Find where the given text appears and provide that cell's center as [X, Y] coordinate. 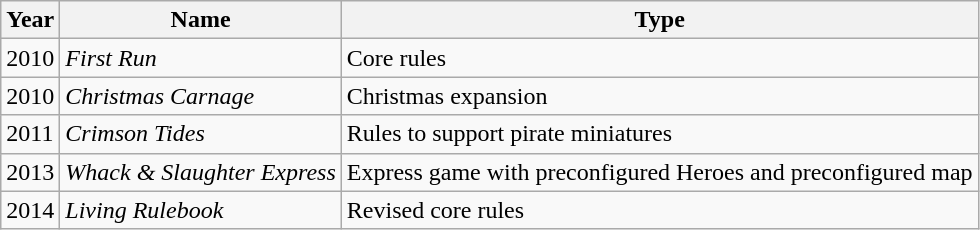
First Run [200, 58]
Whack & Slaughter Express [200, 172]
Christmas Carnage [200, 96]
Crimson Tides [200, 134]
Express game with preconfigured Heroes and preconfigured map [660, 172]
Revised core rules [660, 210]
Year [30, 20]
Rules to support pirate miniatures [660, 134]
Living Rulebook [200, 210]
Name [200, 20]
2014 [30, 210]
Type [660, 20]
Christmas expansion [660, 96]
2011 [30, 134]
2013 [30, 172]
Core rules [660, 58]
